Provide the (x, y) coordinate of the cell's center where the given text is located.  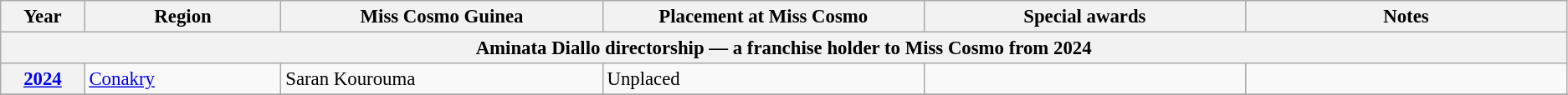
Miss Cosmo Guinea (442, 17)
Unplaced (763, 79)
Year (43, 17)
Saran Kourouma (442, 79)
2024 (43, 79)
Notes (1406, 17)
Conakry (182, 79)
Region (182, 17)
Aminata Diallo directorship — a franchise holder to Miss Cosmo from 2024 (784, 48)
Special awards (1084, 17)
Placement at Miss Cosmo (763, 17)
